Determine the [X, Y] coordinate at the center of the cell enclosing the given text.  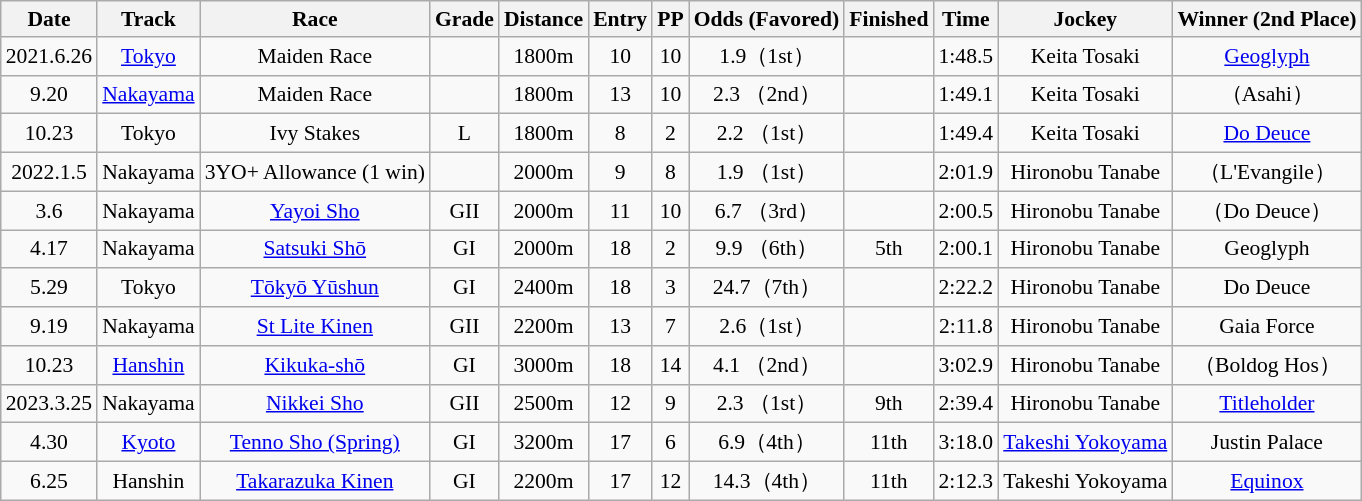
3.6 [49, 210]
Kyoto [148, 442]
2.2 （1st） [766, 134]
3:18.0 [966, 442]
Takarazuka Kinen [315, 482]
Titleholder [1266, 404]
5.29 [49, 288]
1.9（1st） [766, 56]
Winner (2nd Place) [1266, 19]
2.3 （1st） [766, 404]
2500m [544, 404]
9.9 （6th） [766, 250]
3:02.9 [966, 366]
Jockey [1085, 19]
Tenno Sho (Spring) [315, 442]
2023.3.25 [49, 404]
Ivy Stakes [315, 134]
9.19 [49, 326]
2.3 （2nd） [766, 94]
Finished [888, 19]
11 [620, 210]
2:22.2 [966, 288]
9th [888, 404]
2022.1.5 [49, 172]
（Do Deuce） [1266, 210]
Yayoi Sho [315, 210]
2:12.3 [966, 482]
Equinox [1266, 482]
Race [315, 19]
Distance [544, 19]
Time [966, 19]
2:01.9 [966, 172]
Tōkyō Yūshun [315, 288]
Entry [620, 19]
4.17 [49, 250]
2:39.4 [966, 404]
L [464, 134]
2:00.1 [966, 250]
4.1 （2nd） [766, 366]
（Boldog Hos） [1266, 366]
2.6（1st） [766, 326]
Justin Palace [1266, 442]
3000m [544, 366]
Satsuki Shō [315, 250]
1:49.4 [966, 134]
（Asahi） [1266, 94]
2:00.5 [966, 210]
Date [49, 19]
Track [148, 19]
2021.6.26 [49, 56]
24.7（7th） [766, 288]
Gaia Force [1266, 326]
2400m [544, 288]
7 [670, 326]
（L'Evangile） [1266, 172]
6.7 （3rd） [766, 210]
1:49.1 [966, 94]
6 [670, 442]
14.3（4th） [766, 482]
6.9（4th） [766, 442]
14 [670, 366]
1.9 （1st） [766, 172]
Grade [464, 19]
3YO+ Allowance (1 win) [315, 172]
Odds (Favored) [766, 19]
2:11.8 [966, 326]
5th [888, 250]
1:48.5 [966, 56]
Nikkei Sho [315, 404]
9.20 [49, 94]
Kikuka-shō [315, 366]
PP [670, 19]
4.30 [49, 442]
St Lite Kinen [315, 326]
6.25 [49, 482]
3 [670, 288]
3200m [544, 442]
